Locate the cell with the specified text and output its (x, y) center coordinate. 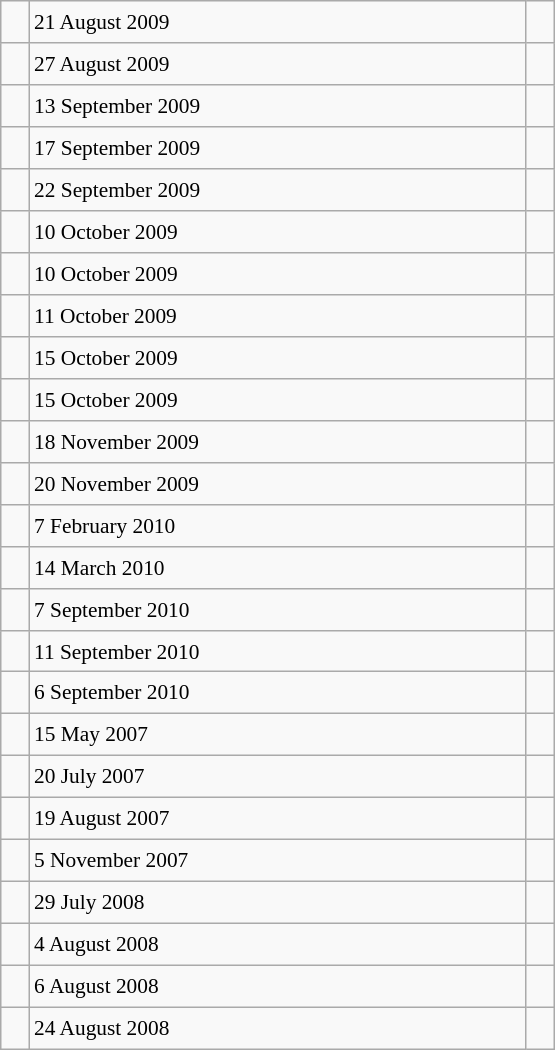
13 September 2009 (278, 106)
6 August 2008 (278, 986)
5 November 2007 (278, 861)
15 May 2007 (278, 735)
11 September 2010 (278, 651)
4 August 2008 (278, 945)
22 September 2009 (278, 190)
11 October 2009 (278, 316)
14 March 2010 (278, 567)
29 July 2008 (278, 903)
27 August 2009 (278, 64)
20 July 2007 (278, 777)
7 February 2010 (278, 525)
6 September 2010 (278, 693)
21 August 2009 (278, 22)
18 November 2009 (278, 441)
20 November 2009 (278, 483)
24 August 2008 (278, 1028)
19 August 2007 (278, 819)
7 September 2010 (278, 609)
17 September 2009 (278, 148)
